From the cell containing the given text, extract its center point as [X, Y] coordinate. 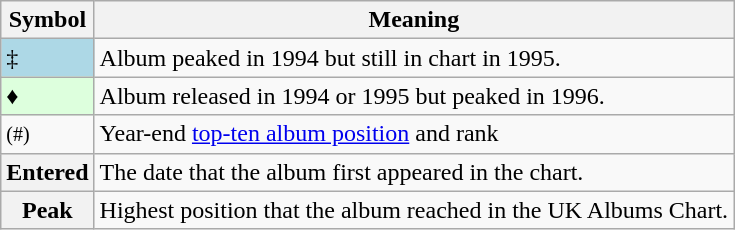
Peak [48, 210]
Album peaked in 1994 but still in chart in 1995. [414, 58]
♦ [48, 96]
Album released in 1994 or 1995 but peaked in 1996. [414, 96]
Year-end top-ten album position and rank [414, 134]
Highest position that the album reached in the UK Albums Chart. [414, 210]
‡ [48, 58]
Entered [48, 172]
The date that the album first appeared in the chart. [414, 172]
Meaning [414, 20]
(#) [48, 134]
Symbol [48, 20]
